From the cell containing the given text, extract its center point as (X, Y) coordinate. 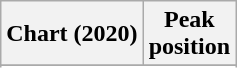
Peakposition (189, 34)
Chart (2020) (72, 34)
